Detect which cell encompasses the target text, then output its [X, Y] center coordinate. 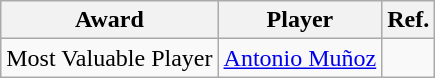
Antonio Muñoz [300, 58]
Award [110, 20]
Player [300, 20]
Most Valuable Player [110, 58]
Ref. [408, 20]
